Determine the [X, Y] coordinate at the center of the cell enclosing the given text.  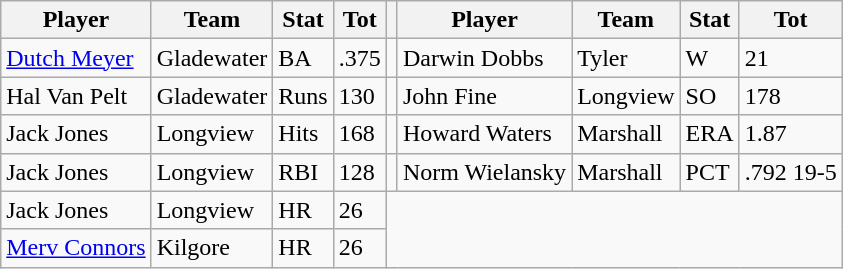
Hal Van Pelt [76, 96]
128 [360, 172]
Dutch Meyer [76, 58]
Merv Connors [76, 248]
21 [790, 58]
BA [303, 58]
John Fine [484, 96]
178 [790, 96]
168 [360, 134]
Norm Wielansky [484, 172]
130 [360, 96]
RBI [303, 172]
ERA [710, 134]
.375 [360, 58]
.792 19-5 [790, 172]
1.87 [790, 134]
Hits [303, 134]
Howard Waters [484, 134]
SO [710, 96]
Runs [303, 96]
Darwin Dobbs [484, 58]
PCT [710, 172]
Kilgore [212, 248]
W [710, 58]
Tyler [626, 58]
